Return [x, y] of the center of cell containing provided text 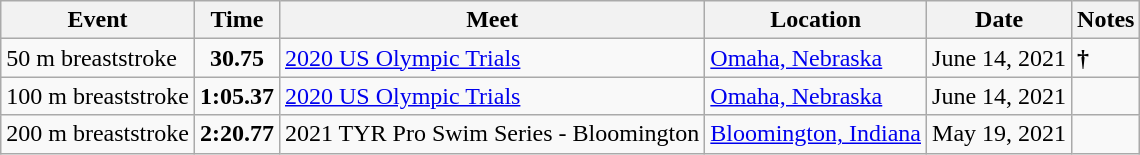
200 m breaststroke [98, 134]
100 m breaststroke [98, 96]
† [1106, 58]
May 19, 2021 [1000, 134]
Notes [1106, 20]
Date [1000, 20]
1:05.37 [236, 96]
Time [236, 20]
Meet [492, 20]
Event [98, 20]
2021 TYR Pro Swim Series - Bloomington [492, 134]
30.75 [236, 58]
Location [816, 20]
2:20.77 [236, 134]
50 m breaststroke [98, 58]
Bloomington, Indiana [816, 134]
